Search for the cell housing the specified text and yield its (X, Y) center coordinate. 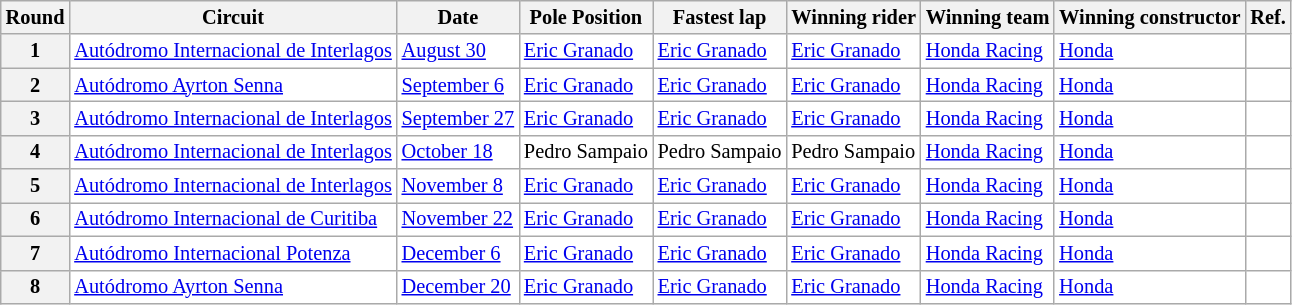
Round (36, 17)
Fastest lap (720, 17)
Autódromo Internacional de Curitiba (232, 219)
December 6 (458, 253)
October 18 (458, 152)
5 (36, 186)
September 6 (458, 85)
December 20 (458, 287)
November 22 (458, 219)
6 (36, 219)
2 (36, 85)
August 30 (458, 51)
Winning rider (853, 17)
7 (36, 253)
Circuit (232, 17)
1 (36, 51)
4 (36, 152)
8 (36, 287)
Winning team (988, 17)
Date (458, 17)
3 (36, 118)
Ref. (1268, 17)
September 27 (458, 118)
Winning constructor (1150, 17)
Autódromo Internacional Potenza (232, 253)
November 8 (458, 186)
Pole Position (586, 17)
